Scan for the cell matching the given text and deliver its (X, Y) coordinate at center. 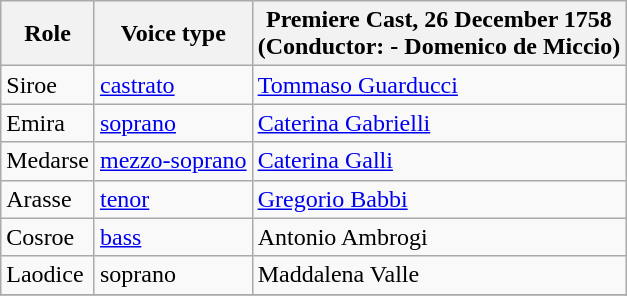
Premiere Cast, 26 December 1758(Conductor: - Domenico de Miccio) (439, 34)
Maddalena Valle (439, 275)
Antonio Ambrogi (439, 237)
mezzo-soprano (173, 161)
bass (173, 237)
Cosroe (48, 237)
Caterina Gabrielli (439, 123)
castrato (173, 85)
Laodice (48, 275)
Gregorio Babbi (439, 199)
Caterina Galli (439, 161)
Arasse (48, 199)
Medarse (48, 161)
Emira (48, 123)
Voice type (173, 34)
tenor (173, 199)
Role (48, 34)
Siroe (48, 85)
Tommaso Guarducci (439, 85)
